Find where the given text appears and provide that cell's center as (x, y) coordinate. 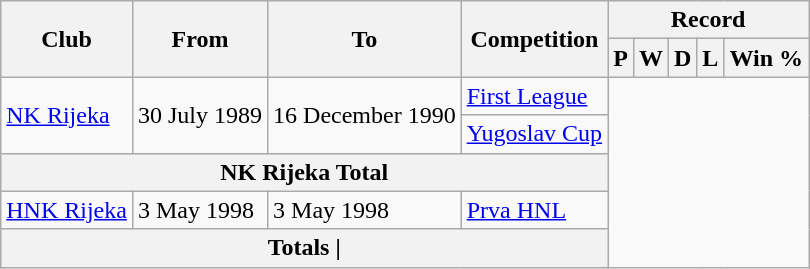
30 July 1989 (200, 115)
16 December 1990 (365, 115)
Club (67, 39)
From (200, 39)
First League (534, 96)
Record (708, 20)
To (365, 39)
Competition (534, 39)
HNK Rijeka (67, 210)
Win % (766, 58)
L (710, 58)
NK Rijeka (67, 115)
Prva HNL (534, 210)
Yugoslav Cup (534, 134)
P (621, 58)
Totals | (304, 248)
NK Rijeka Total (304, 172)
D (682, 58)
W (650, 58)
